Return the (X, Y) coordinate for the center point of the cell that contains the specified text.  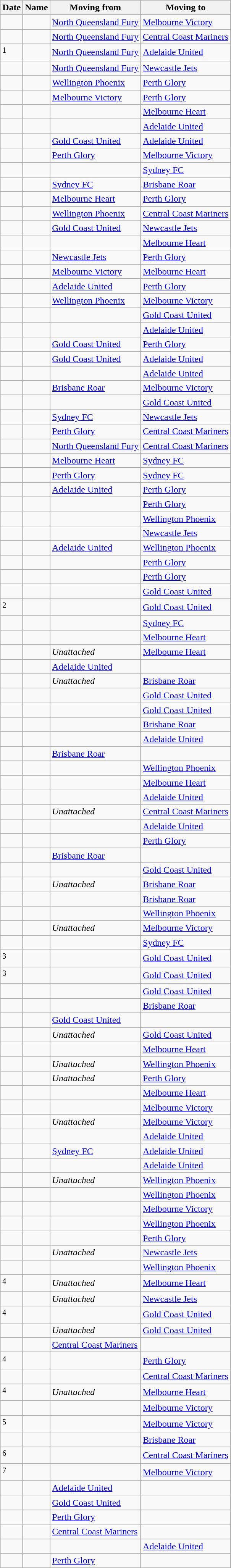
Date (11, 8)
Moving to (186, 8)
2 (11, 607)
6 (11, 1455)
Moving from (95, 8)
Name (37, 8)
5 (11, 1424)
1 (11, 53)
7 (11, 1472)
